Capture the cell that displays the provided text and extract its (x, y) central coordinate. 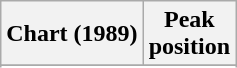
Peakposition (189, 34)
Chart (1989) (72, 34)
